Scan for the cell matching the given text and deliver its (X, Y) coordinate at center. 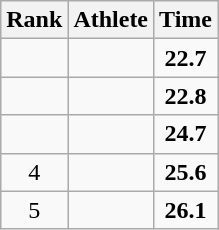
22.7 (186, 58)
22.8 (186, 96)
4 (34, 172)
5 (34, 210)
26.1 (186, 210)
Time (186, 20)
Athlete (111, 20)
25.6 (186, 172)
Rank (34, 20)
24.7 (186, 134)
